Detect which cell encompasses the target text, then output its [X, Y] center coordinate. 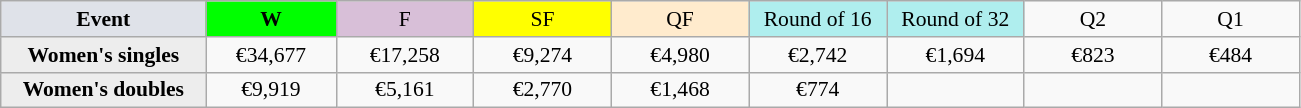
Women's singles [104, 55]
€484 [1231, 55]
Event [104, 19]
€17,258 [405, 55]
Q2 [1093, 19]
Q1 [1231, 19]
F [405, 19]
€774 [818, 90]
Round of 16 [818, 19]
€34,677 [271, 55]
€9,919 [271, 90]
€5,161 [405, 90]
SF [543, 19]
W [271, 19]
€1,468 [680, 90]
€2,742 [818, 55]
€9,274 [543, 55]
QF [680, 19]
€823 [1093, 55]
Round of 32 [955, 19]
€1,694 [955, 55]
€4,980 [680, 55]
€2,770 [543, 90]
Women's doubles [104, 90]
